Extract the (X, Y) coordinate from the center of the cell holding the provided text.  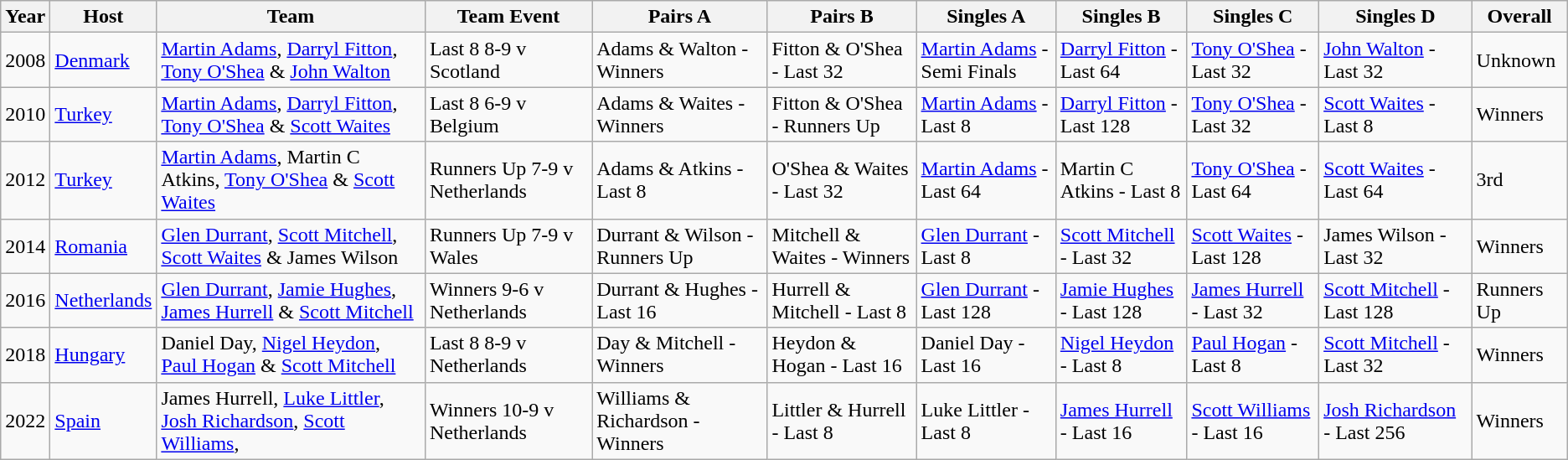
Fitton & O'Shea - Last 32 (842, 60)
Hurrell & Mitchell - Last 8 (842, 300)
Year (25, 17)
Pairs A (680, 17)
Daniel Day - Last 16 (986, 355)
Glen Durrant - Last 128 (986, 300)
Denmark (104, 60)
Martin Adams - Last 8 (986, 114)
Hungary (104, 355)
Williams & Richardson - Winners (680, 421)
Scott Waites - Last 8 (1395, 114)
Singles C (1253, 17)
Netherlands (104, 300)
Durrant & Hughes - Last 16 (680, 300)
O'Shea & Waites - Last 32 (842, 180)
Spain (104, 421)
Adams & Walton - Winners (680, 60)
2010 (25, 114)
James Hurrell, Luke Littler, Josh Richardson, Scott Williams, (291, 421)
Heydon & Hogan - Last 16 (842, 355)
Last 8 8-9 v Scotland (508, 60)
Winners 10-9 v Netherlands (508, 421)
Paul Hogan - Last 8 (1253, 355)
Martin Adams - Last 64 (986, 180)
James Hurrell - Last 16 (1121, 421)
Day & Mitchell - Winners (680, 355)
2022 (25, 421)
Scott Mitchell - Last 128 (1395, 300)
Glen Durrant - Last 8 (986, 246)
James Wilson - Last 32 (1395, 246)
Martin Adams, Martin C Atkins, Tony O'Shea & Scott Waites (291, 180)
Unknown (1519, 60)
Martin Adams, Darryl Fitton, Tony O'Shea & John Walton (291, 60)
Nigel Heydon - Last 8 (1121, 355)
Overall (1519, 17)
Littler & Hurrell - Last 8 (842, 421)
2016 (25, 300)
Runners Up 7-9 v Netherlands (508, 180)
Runners Up 7-9 v Wales (508, 246)
Team (291, 17)
Singles A (986, 17)
Last 8 6-9 v Belgium (508, 114)
Josh Richardson - Last 256 (1395, 421)
James Hurrell - Last 32 (1253, 300)
Durrant & Wilson - Runners Up (680, 246)
Luke Littler - Last 8 (986, 421)
Singles B (1121, 17)
Pairs B (842, 17)
Scott Williams - Last 16 (1253, 421)
Darryl Fitton - Last 128 (1121, 114)
Adams & Waites - Winners (680, 114)
Romania (104, 246)
Martin Adams - Semi Finals (986, 60)
Glen Durrant, Jamie Hughes, James Hurrell & Scott Mitchell (291, 300)
2014 (25, 246)
Scott Waites - Last 128 (1253, 246)
Jamie Hughes - Last 128 (1121, 300)
2018 (25, 355)
Fitton & O'Shea - Runners Up (842, 114)
Scott Waites - Last 64 (1395, 180)
2008 (25, 60)
Glen Durrant, Scott Mitchell, Scott Waites & James Wilson (291, 246)
John Walton - Last 32 (1395, 60)
Adams & Atkins - Last 8 (680, 180)
Martin Adams, Darryl Fitton, Tony O'Shea & Scott Waites (291, 114)
Tony O'Shea - Last 64 (1253, 180)
Mitchell & Waites - Winners (842, 246)
Team Event (508, 17)
Daniel Day, Nigel Heydon, Paul Hogan & Scott Mitchell (291, 355)
Singles D (1395, 17)
2012 (25, 180)
Martin C Atkins - Last 8 (1121, 180)
Darryl Fitton - Last 64 (1121, 60)
Host (104, 17)
Runners Up (1519, 300)
Last 8 8-9 v Netherlands (508, 355)
Winners 9-6 v Netherlands (508, 300)
3rd (1519, 180)
